Extract the [x, y] coordinate from the center of the cell holding the provided text.  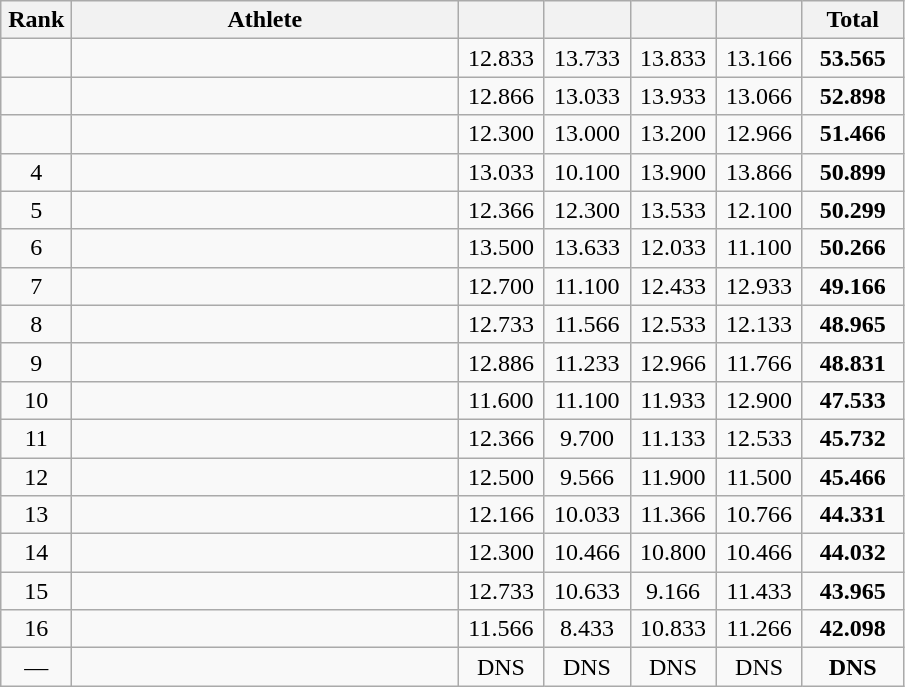
51.466 [852, 134]
9.166 [673, 591]
11.133 [673, 438]
12.133 [759, 324]
12.500 [501, 477]
53.565 [852, 58]
50.266 [852, 248]
13.733 [587, 58]
13.200 [673, 134]
42.098 [852, 629]
11.600 [501, 400]
11 [36, 438]
10.800 [673, 553]
44.331 [852, 515]
9.700 [587, 438]
13.866 [759, 172]
12.833 [501, 58]
48.965 [852, 324]
12.700 [501, 286]
14 [36, 553]
9.566 [587, 477]
12.933 [759, 286]
11.500 [759, 477]
10.100 [587, 172]
11.933 [673, 400]
43.965 [852, 591]
12.033 [673, 248]
11.366 [673, 515]
11.433 [759, 591]
8 [36, 324]
15 [36, 591]
50.899 [852, 172]
12.900 [759, 400]
45.466 [852, 477]
13.000 [587, 134]
48.831 [852, 362]
11.233 [587, 362]
6 [36, 248]
11.766 [759, 362]
Total [852, 20]
10.833 [673, 629]
8.433 [587, 629]
— [36, 667]
13.933 [673, 96]
12.886 [501, 362]
Rank [36, 20]
10.633 [587, 591]
11.266 [759, 629]
12.166 [501, 515]
13.833 [673, 58]
49.166 [852, 286]
13.500 [501, 248]
52.898 [852, 96]
10.766 [759, 515]
13.900 [673, 172]
12.866 [501, 96]
4 [36, 172]
16 [36, 629]
13 [36, 515]
7 [36, 286]
12.433 [673, 286]
13.166 [759, 58]
47.533 [852, 400]
44.032 [852, 553]
9 [36, 362]
11.900 [673, 477]
12.100 [759, 210]
13.633 [587, 248]
Athlete [265, 20]
45.732 [852, 438]
50.299 [852, 210]
13.533 [673, 210]
10 [36, 400]
12 [36, 477]
5 [36, 210]
10.033 [587, 515]
13.066 [759, 96]
